Extract the [x, y] coordinate from the center of the cell holding the provided text.  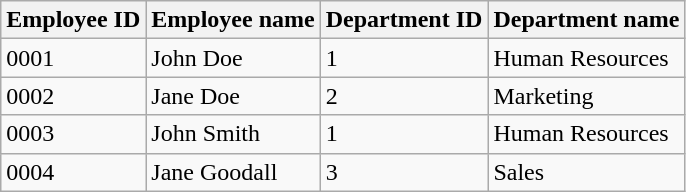
Employee name [233, 20]
0002 [74, 96]
Marketing [586, 96]
2 [404, 96]
Jane Doe [233, 96]
0004 [74, 172]
0003 [74, 134]
0001 [74, 58]
Employee ID [74, 20]
John Smith [233, 134]
John Doe [233, 58]
Jane Goodall [233, 172]
Sales [586, 172]
3 [404, 172]
Department ID [404, 20]
Department name [586, 20]
